For the text-containing cell, return its midpoint in [x, y] coordinate format. 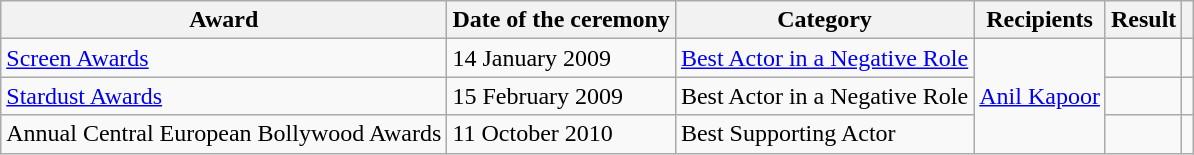
Date of the ceremony [562, 20]
Recipients [1040, 20]
14 January 2009 [562, 58]
Screen Awards [224, 58]
Category [824, 20]
Stardust Awards [224, 96]
Result [1143, 20]
Annual Central European Bollywood Awards [224, 134]
15 February 2009 [562, 96]
Anil Kapoor [1040, 96]
Best Supporting Actor [824, 134]
11 October 2010 [562, 134]
Award [224, 20]
